Scan for the cell matching the given text and deliver its [X, Y] coordinate at center. 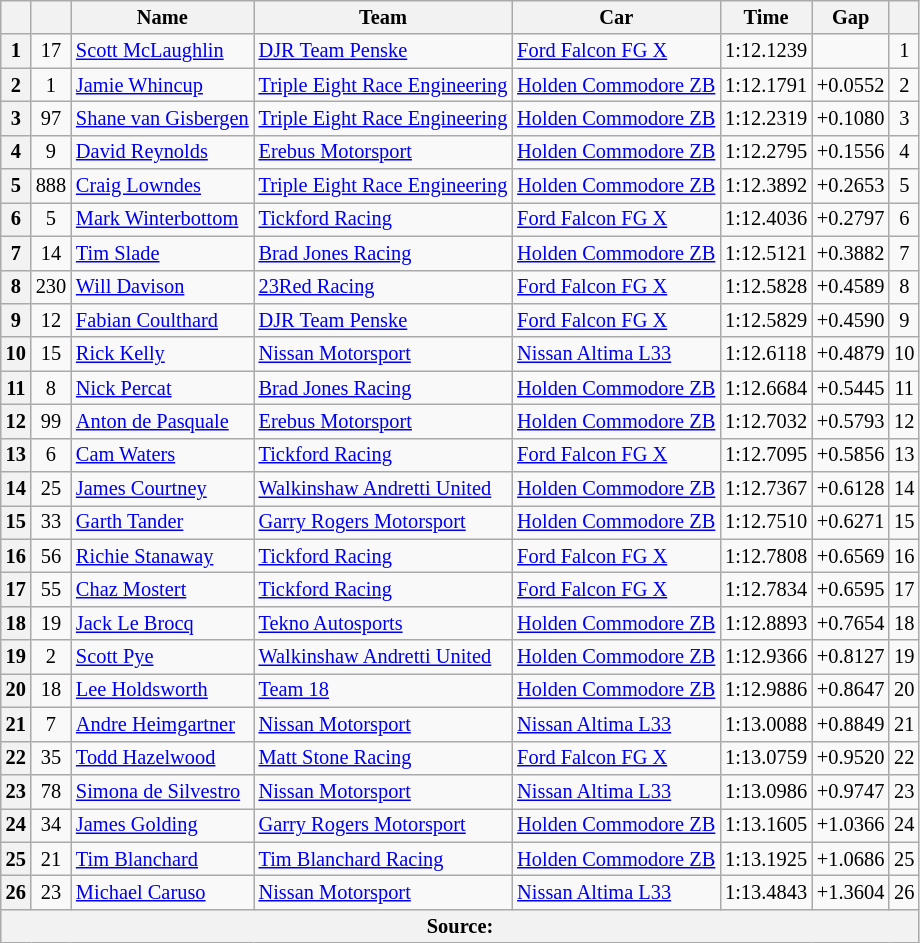
1:12.1791 [766, 85]
1:12.7510 [766, 522]
+0.5856 [850, 455]
Craig Lowndes [162, 186]
Lee Holdsworth [162, 690]
Tekno Autosports [384, 623]
+0.6595 [850, 589]
Car [616, 17]
1:12.7834 [766, 589]
+0.0552 [850, 85]
34 [51, 825]
55 [51, 589]
Tim Blanchard [162, 859]
+0.1080 [850, 118]
97 [51, 118]
+0.4590 [850, 320]
Anton de Pasquale [162, 421]
+0.4589 [850, 287]
35 [51, 758]
1:13.1925 [766, 859]
1:13.0986 [766, 791]
Nick Percat [162, 388]
+0.8647 [850, 690]
+0.6271 [850, 522]
Garth Tander [162, 522]
1:13.1605 [766, 825]
1:12.7095 [766, 455]
+0.4879 [850, 354]
Jack Le Brocq [162, 623]
56 [51, 556]
+1.0366 [850, 825]
+1.3604 [850, 892]
Jamie Whincup [162, 85]
1:13.0759 [766, 758]
Rick Kelly [162, 354]
+1.0686 [850, 859]
1:12.9366 [766, 657]
1:12.6684 [766, 388]
+0.5793 [850, 421]
+0.6128 [850, 489]
Shane van Gisbergen [162, 118]
Source: [460, 926]
Chaz Mostert [162, 589]
Michael Caruso [162, 892]
33 [51, 522]
Tim Slade [162, 253]
Tim Blanchard Racing [384, 859]
1:12.7032 [766, 421]
+0.6569 [850, 556]
Mark Winterbottom [162, 219]
+0.5445 [850, 388]
1:12.2319 [766, 118]
+0.3882 [850, 253]
1:12.1239 [766, 51]
Gap [850, 17]
Matt Stone Racing [384, 758]
1:12.4036 [766, 219]
Todd Hazelwood [162, 758]
23Red Racing [384, 287]
1:12.7808 [766, 556]
Team [384, 17]
1:12.3892 [766, 186]
+0.7654 [850, 623]
+0.2797 [850, 219]
+0.9520 [850, 758]
1:12.6118 [766, 354]
Team 18 [384, 690]
1:13.0088 [766, 724]
1:12.2795 [766, 152]
+0.8849 [850, 724]
+0.2653 [850, 186]
230 [51, 287]
Scott McLaughlin [162, 51]
Richie Stanaway [162, 556]
James Golding [162, 825]
1:12.7367 [766, 489]
Fabian Coulthard [162, 320]
1:12.9886 [766, 690]
1:13.4843 [766, 892]
1:12.5829 [766, 320]
+0.9747 [850, 791]
Scott Pye [162, 657]
1:12.8893 [766, 623]
99 [51, 421]
Cam Waters [162, 455]
Simona de Silvestro [162, 791]
+0.8127 [850, 657]
1:12.5828 [766, 287]
Name [162, 17]
James Courtney [162, 489]
888 [51, 186]
Andre Heimgartner [162, 724]
+0.1556 [850, 152]
78 [51, 791]
1:12.5121 [766, 253]
Will Davison [162, 287]
Time [766, 17]
David Reynolds [162, 152]
